Locate the cell with the specified text and output its (X, Y) center coordinate. 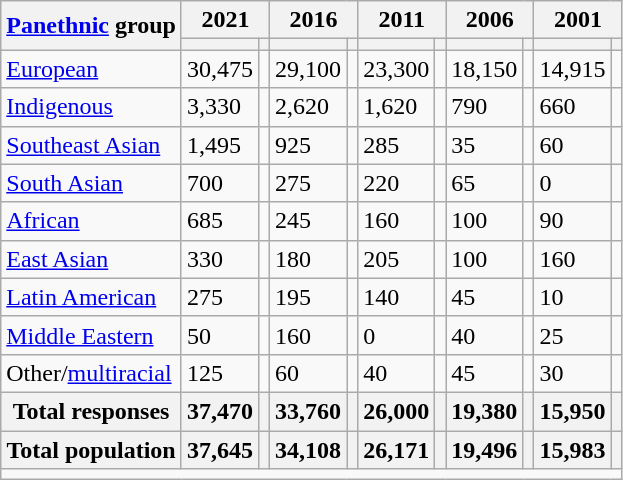
925 (308, 145)
23,300 (396, 69)
18,150 (484, 69)
2011 (402, 20)
Other/multiracial (92, 373)
180 (308, 259)
African (92, 221)
15,983 (572, 449)
Latin American (92, 297)
19,496 (484, 449)
33,760 (308, 411)
South Asian (92, 183)
14,915 (572, 69)
Panethnic group (92, 26)
205 (396, 259)
660 (572, 107)
Southeast Asian (92, 145)
37,645 (220, 449)
2006 (490, 20)
2021 (225, 20)
90 (572, 221)
30,475 (220, 69)
15,950 (572, 411)
1,495 (220, 145)
50 (220, 335)
140 (396, 297)
2,620 (308, 107)
1,620 (396, 107)
2016 (314, 20)
685 (220, 221)
30 (572, 373)
220 (396, 183)
26,000 (396, 411)
245 (308, 221)
65 (484, 183)
25 (572, 335)
29,100 (308, 69)
790 (484, 107)
26,171 (396, 449)
2001 (578, 20)
285 (396, 145)
35 (484, 145)
34,108 (308, 449)
10 (572, 297)
Indigenous (92, 107)
Total population (92, 449)
European (92, 69)
Middle Eastern (92, 335)
Total responses (92, 411)
3,330 (220, 107)
19,380 (484, 411)
125 (220, 373)
330 (220, 259)
37,470 (220, 411)
700 (220, 183)
East Asian (92, 259)
195 (308, 297)
